Find where the given text appears and provide that cell's center as [X, Y] coordinate. 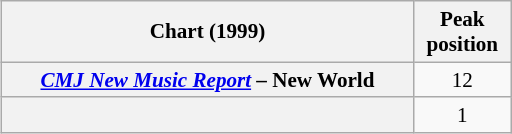
Peakposition [462, 32]
1 [462, 114]
12 [462, 80]
Chart (1999) [208, 32]
CMJ New Music Report – New World [208, 80]
